For the text-containing cell, return its midpoint in (x, y) coordinate format. 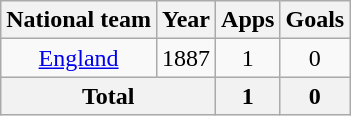
Year (186, 20)
Goals (315, 20)
National team (79, 20)
Total (108, 96)
Apps (248, 20)
1887 (186, 58)
England (79, 58)
